Extract the (x, y) coordinate from the center of the cell holding the provided text.  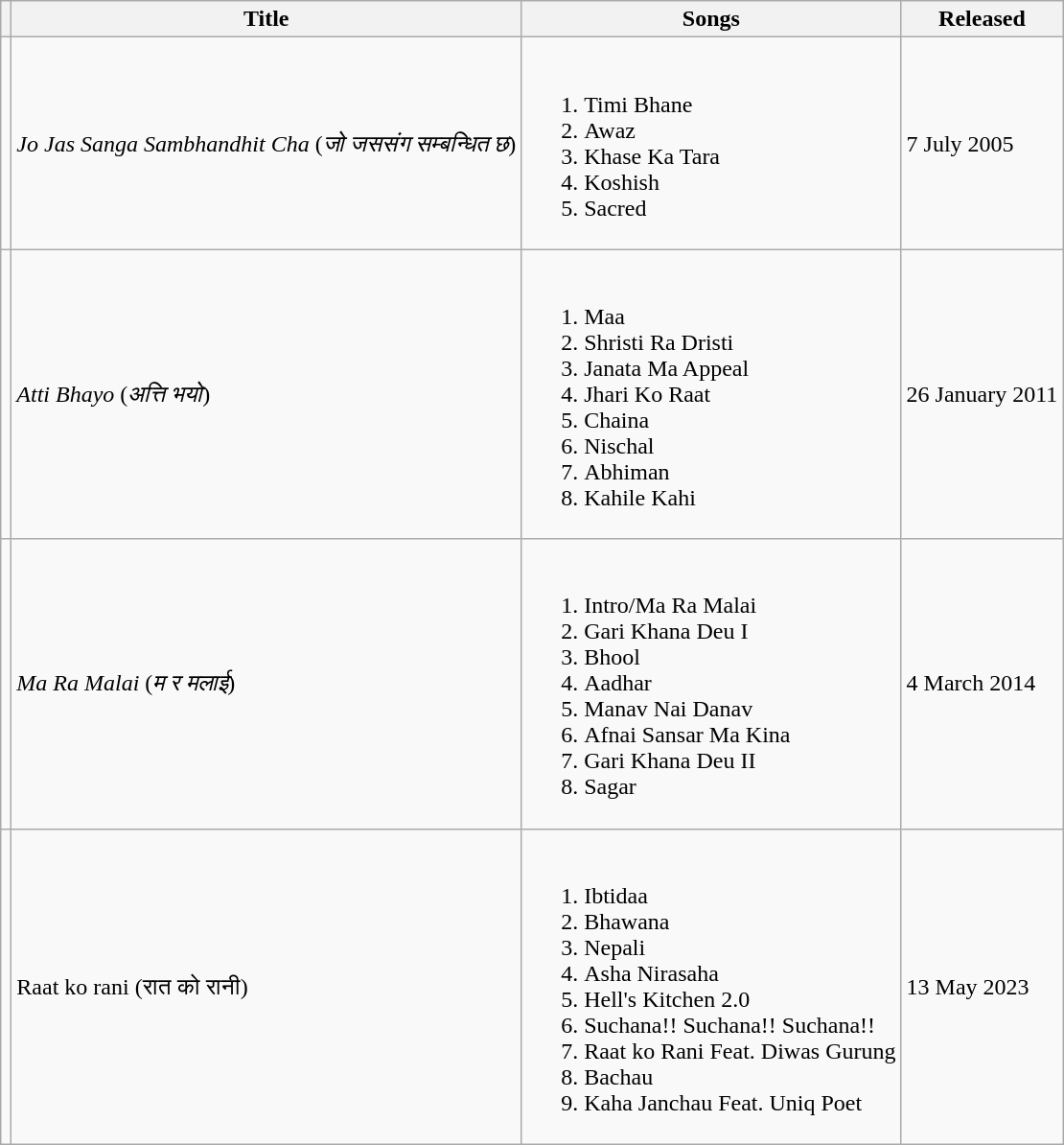
Timi BhaneAwazKhase Ka TaraKoshishSacred (711, 144)
13 May 2023 (982, 986)
Intro/Ma Ra MalaiGari Khana Deu IBhoolAadharManav Nai DanavAfnai Sansar Ma KinaGari Khana Deu IISagar (711, 684)
7 July 2005 (982, 144)
Released (982, 19)
Ma Ra Malai (म र मलाई) (266, 684)
Raat ko rani (रात को रानी) (266, 986)
IbtidaaBhawanaNepaliAsha NirasahaHell's Kitchen 2.0Suchana!! Suchana!! Suchana!!Raat ko Rani Feat. Diwas GurungBachauKaha Janchau Feat. Uniq Poet (711, 986)
Atti Bhayo (अत्ति भयो) (266, 394)
26 January 2011 (982, 394)
Title (266, 19)
Songs (711, 19)
MaaShristi Ra DristiJanata Ma AppealJhari Ko RaatChainaNischalAbhimanKahile Kahi (711, 394)
4 March 2014 (982, 684)
Jo Jas Sanga Sambhandhit Cha (जो जससंग सम्बन्धित छ) (266, 144)
